Pinpoint the cell where the given text exists, returning its (x, y) midpoint coordinate. 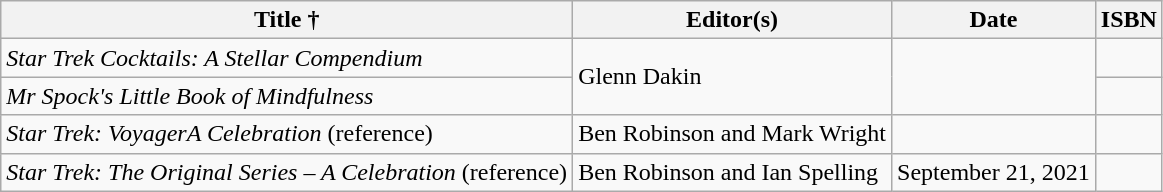
Date (994, 20)
Star Trek: VoyagerA Celebration (reference) (287, 134)
September 21, 2021 (994, 172)
Mr Spock's Little Book of Mindfulness (287, 96)
ISBN (1128, 20)
Ben Robinson and Mark Wright (732, 134)
Star Trek: The Original Series – A Celebration (reference) (287, 172)
Title † (287, 20)
Editor(s) (732, 20)
Star Trek Cocktails: A Stellar Compendium (287, 58)
Glenn Dakin (732, 77)
Ben Robinson and Ian Spelling (732, 172)
